From the cell containing the given text, extract its center point as [x, y] coordinate. 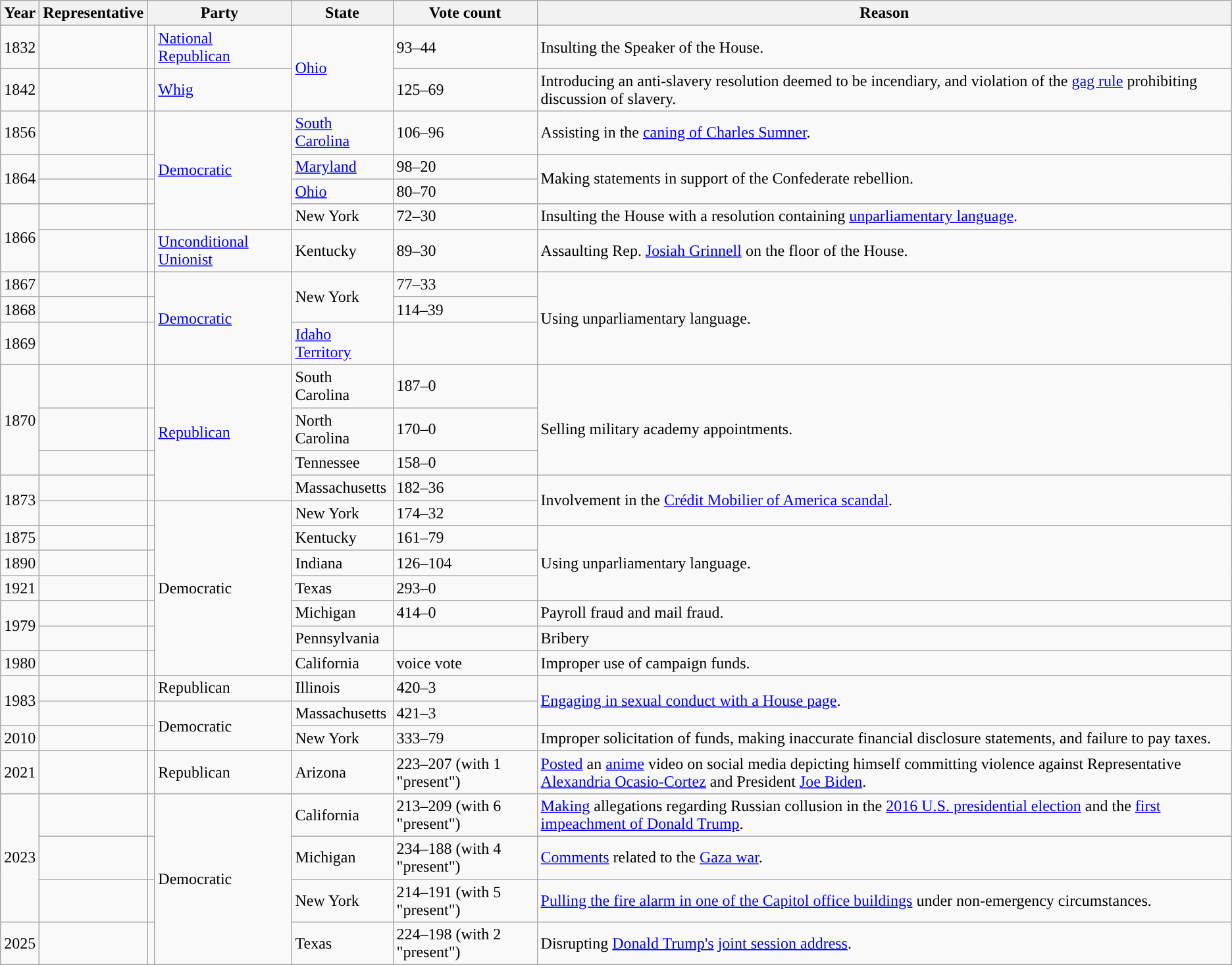
1890 [20, 563]
Arizona [342, 772]
293–0 [465, 588]
1868 [20, 309]
1864 [20, 179]
Comments related to the Gaza war. [885, 858]
158–0 [465, 463]
Insulting the Speaker of the House. [885, 47]
Assaulting Rep. Josiah Grinnell on the floor of the House. [885, 250]
1842 [20, 89]
161–79 [465, 538]
126–104 [465, 563]
224–198 (with 2 "present") [465, 943]
2023 [20, 858]
421–3 [465, 713]
106–96 [465, 133]
Indiana [342, 563]
Tennessee [342, 463]
Idaho Territory [342, 343]
Unconditional Unionist [223, 250]
93–44 [465, 47]
1869 [20, 343]
187–0 [465, 385]
Whig [223, 89]
72–30 [465, 216]
1921 [20, 588]
2010 [20, 738]
1870 [20, 420]
Bribery [885, 638]
State [342, 13]
214–191 (with 5 "present") [465, 900]
89–30 [465, 250]
Representative [93, 13]
174–32 [465, 513]
Involvement in the Crédit Mobilier of America scandal. [885, 501]
213–209 (with 6 "present") [465, 814]
182–36 [465, 488]
Improper use of campaign funds. [885, 663]
Introducing an anti-slavery resolution deemed to be incendiary, and violation of the gag rule prohibiting discussion of slavery. [885, 89]
333–79 [465, 738]
Making allegations regarding Russian collusion in the 2016 U.S. presidential election and the first impeachment of Donald Trump. [885, 814]
1867 [20, 284]
420–3 [465, 688]
114–39 [465, 309]
1980 [20, 663]
Year [20, 13]
Improper solicitation of funds, making inaccurate financial disclosure statements, and failure to pay taxes. [885, 738]
voice vote [465, 663]
223–207 (with 1 "present") [465, 772]
Disrupting Donald Trump's joint session address. [885, 943]
80–70 [465, 191]
1875 [20, 538]
Selling military academy appointments. [885, 420]
Pulling the fire alarm in one of the Capitol office buildings under non-emergency circumstances. [885, 900]
1856 [20, 133]
1873 [20, 501]
Party [220, 13]
Insulting the House with a resolution containing unparliamentary language. [885, 216]
98–20 [465, 166]
1866 [20, 238]
North Carolina [342, 429]
Pennsylvania [342, 638]
77–33 [465, 284]
414–0 [465, 613]
Illinois [342, 688]
125–69 [465, 89]
1979 [20, 626]
Making statements in support of the Confederate rebellion. [885, 179]
Engaging in sexual conduct with a House page. [885, 701]
234–188 (with 4 "present") [465, 858]
1832 [20, 47]
2025 [20, 943]
Vote count [465, 13]
2021 [20, 772]
170–0 [465, 429]
Reason [885, 13]
Assisting in the caning of Charles Sumner. [885, 133]
Posted an anime video on social media depicting himself committing violence against Representative Alexandria Ocasio-Cortez and President Joe Biden. [885, 772]
National Republican [223, 47]
1983 [20, 701]
Payroll fraud and mail fraud. [885, 613]
Maryland [342, 166]
